Identify which cell holds the provided text, then report its [X, Y] central coordinate. 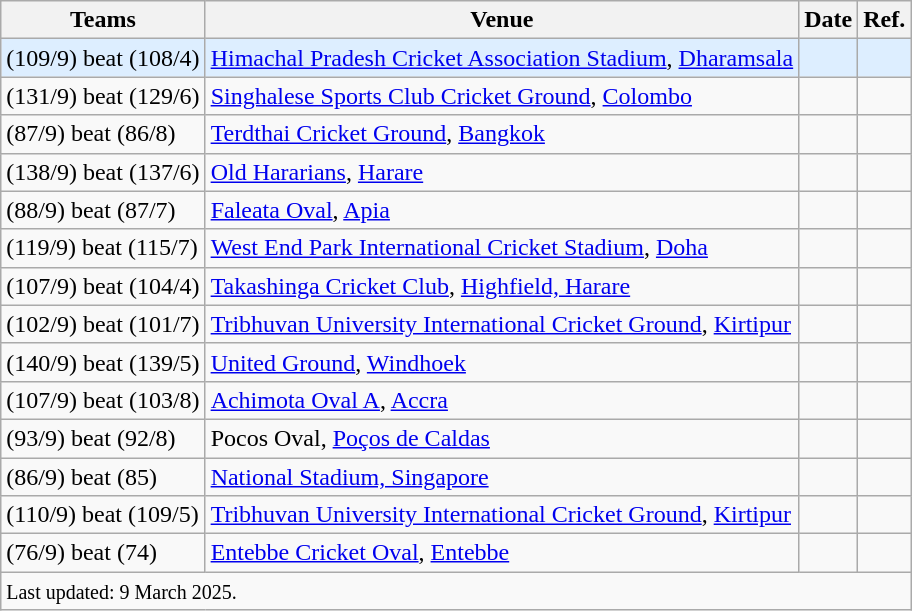
Teams [103, 20]
(109/9) beat (108/4) [103, 58]
Pocos Oval, Poços de Caldas [502, 438]
Last updated: 9 March 2025. [456, 591]
(119/9) beat (115/7) [103, 248]
Old Hararians, Harare [502, 172]
(87/9) beat (86/8) [103, 134]
Entebbe Cricket Oval, Entebbe [502, 553]
(93/9) beat (92/8) [103, 438]
Takashinga Cricket Club, Highfield, Harare [502, 286]
(107/9) beat (104/4) [103, 286]
Faleata Oval, Apia [502, 210]
Himachal Pradesh Cricket Association Stadium, Dharamsala [502, 58]
(102/9) beat (101/7) [103, 324]
(140/9) beat (139/5) [103, 362]
Ref. [884, 20]
(110/9) beat (109/5) [103, 515]
(88/9) beat (87/7) [103, 210]
(76/9) beat (74) [103, 553]
West End Park International Cricket Stadium, Doha [502, 248]
(107/9) beat (103/8) [103, 400]
Singhalese Sports Club Cricket Ground, Colombo [502, 96]
(86/9) beat (85) [103, 477]
Achimota Oval A, Accra [502, 400]
(131/9) beat (129/6) [103, 96]
National Stadium, Singapore [502, 477]
United Ground, Windhoek [502, 362]
(138/9) beat (137/6) [103, 172]
Date [828, 20]
Terdthai Cricket Ground, Bangkok [502, 134]
Venue [502, 20]
